Scan for the cell matching the given text and deliver its (x, y) coordinate at center. 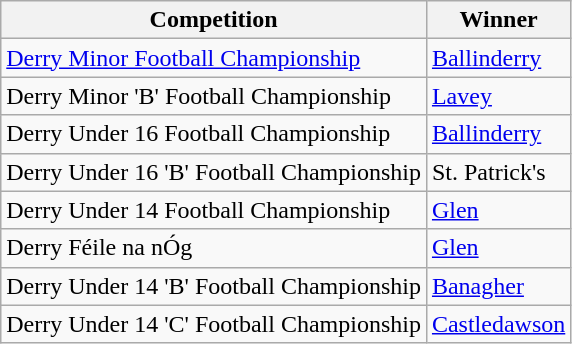
Derry Minor 'B' Football Championship (214, 96)
Derry Under 14 Football Championship (214, 210)
Derry Under 14 'C' Football Championship (214, 324)
Winner (498, 20)
Derry Under 16 'B' Football Championship (214, 172)
Competition (214, 20)
St. Patrick's (498, 172)
Lavey (498, 96)
Derry Under 14 'B' Football Championship (214, 286)
Derry Under 16 Football Championship (214, 134)
Banagher (498, 286)
Castledawson (498, 324)
Derry Féile na nÓg (214, 248)
Derry Minor Football Championship (214, 58)
